Return the (X, Y) coordinate for the center point of the cell that contains the specified text.  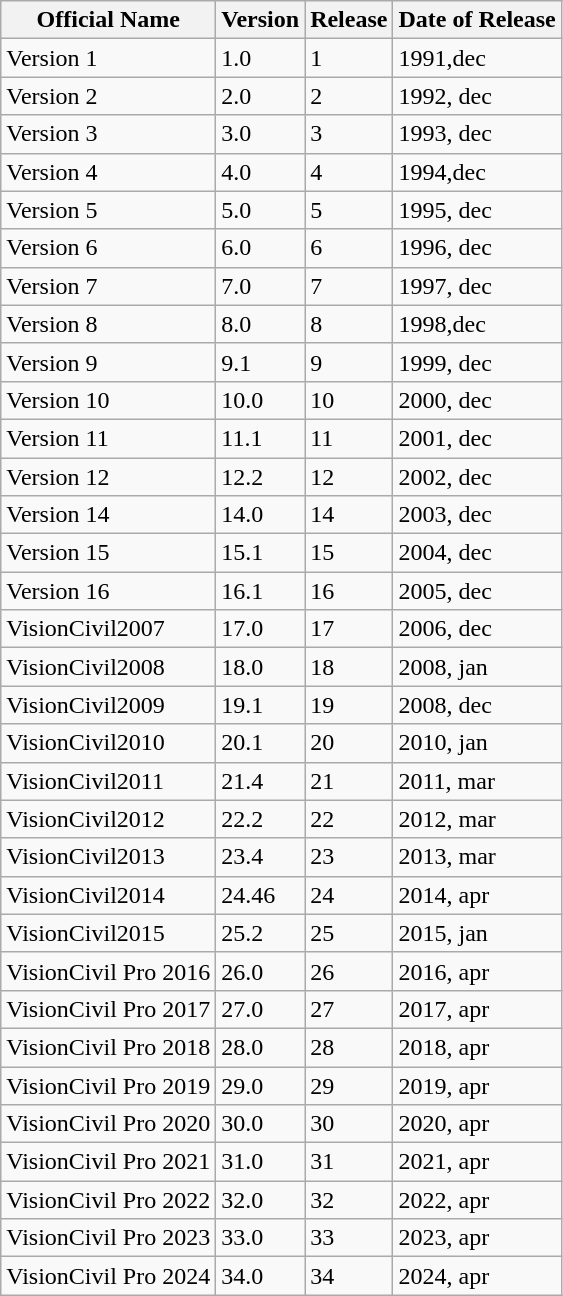
34 (349, 1276)
1996, dec (477, 248)
10 (349, 400)
2014, apr (477, 895)
1997, dec (477, 286)
VisionCivil Pro 2016 (108, 971)
VisionCivil Pro 2020 (108, 1124)
1992, dec (477, 96)
VisionCivil Pro 2024 (108, 1276)
VisionCivil2007 (108, 629)
2015, jan (477, 933)
11 (349, 438)
6.0 (260, 248)
Version 4 (108, 172)
2022, apr (477, 1200)
5.0 (260, 210)
Version 7 (108, 286)
4 (349, 172)
15 (349, 553)
25 (349, 933)
33.0 (260, 1238)
9.1 (260, 362)
22.2 (260, 819)
8 (349, 324)
2008, dec (477, 705)
VisionCivil Pro 2021 (108, 1162)
Version 10 (108, 400)
9 (349, 362)
34.0 (260, 1276)
5 (349, 210)
2019, apr (477, 1085)
3.0 (260, 134)
21 (349, 781)
VisionCivil2012 (108, 819)
17 (349, 629)
Version 3 (108, 134)
Version 15 (108, 553)
2010, jan (477, 743)
16 (349, 591)
VisionCivil2015 (108, 933)
15.1 (260, 553)
24.46 (260, 895)
Version 12 (108, 477)
18 (349, 667)
1995, dec (477, 210)
1 (349, 58)
1994,dec (477, 172)
24 (349, 895)
Version 9 (108, 362)
VisionCivil Pro 2019 (108, 1085)
33 (349, 1238)
19 (349, 705)
2024, apr (477, 1276)
VisionCivil2009 (108, 705)
18.0 (260, 667)
27 (349, 1009)
VisionCivil2013 (108, 857)
2 (349, 96)
30.0 (260, 1124)
2000, dec (477, 400)
VisionCivil Pro 2017 (108, 1009)
1993, dec (477, 134)
VisionCivil2010 (108, 743)
VisionCivil2011 (108, 781)
2017, apr (477, 1009)
19.1 (260, 705)
2005, dec (477, 591)
8.0 (260, 324)
VisionCivil2014 (108, 895)
2011, mar (477, 781)
Release (349, 20)
1991,dec (477, 58)
3 (349, 134)
2023, apr (477, 1238)
10.0 (260, 400)
14.0 (260, 515)
2012, mar (477, 819)
VisionCivil2008 (108, 667)
20.1 (260, 743)
Official Name (108, 20)
Version 5 (108, 210)
28.0 (260, 1047)
2002, dec (477, 477)
29 (349, 1085)
2.0 (260, 96)
11.1 (260, 438)
2003, dec (477, 515)
Version (260, 20)
6 (349, 248)
31.0 (260, 1162)
VisionCivil Pro 2022 (108, 1200)
32 (349, 1200)
VisionCivil Pro 2018 (108, 1047)
2013, mar (477, 857)
26 (349, 971)
7.0 (260, 286)
4.0 (260, 172)
21.4 (260, 781)
Version 8 (108, 324)
29.0 (260, 1085)
17.0 (260, 629)
26.0 (260, 971)
2006, dec (477, 629)
2001, dec (477, 438)
30 (349, 1124)
2004, dec (477, 553)
2020, apr (477, 1124)
12 (349, 477)
22 (349, 819)
2008, jan (477, 667)
Version 11 (108, 438)
12.2 (260, 477)
Version 6 (108, 248)
Version 14 (108, 515)
2021, apr (477, 1162)
Version 2 (108, 96)
27.0 (260, 1009)
Version 16 (108, 591)
1999, dec (477, 362)
7 (349, 286)
2018, apr (477, 1047)
23 (349, 857)
31 (349, 1162)
28 (349, 1047)
1998,dec (477, 324)
1.0 (260, 58)
32.0 (260, 1200)
25.2 (260, 933)
Version 1 (108, 58)
20 (349, 743)
23.4 (260, 857)
2016, apr (477, 971)
Date of Release (477, 20)
16.1 (260, 591)
VisionCivil Pro 2023 (108, 1238)
14 (349, 515)
